From the cell containing the given text, extract its center point as [x, y] coordinate. 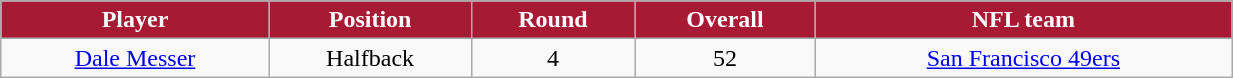
Overall [725, 20]
Dale Messer [135, 58]
Halfback [370, 58]
4 [553, 58]
Player [135, 20]
52 [725, 58]
San Francisco 49ers [1024, 58]
Round [553, 20]
Position [370, 20]
NFL team [1024, 20]
